Capture the cell that displays the provided text and extract its [x, y] central coordinate. 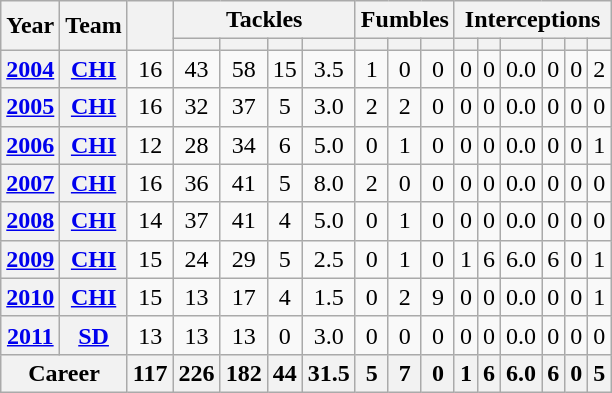
2004 [30, 69]
3.5 [328, 69]
31.5 [328, 373]
1.5 [328, 297]
44 [284, 373]
36 [196, 183]
Year [30, 26]
12 [150, 145]
58 [244, 69]
34 [244, 145]
43 [196, 69]
182 [244, 373]
117 [150, 373]
Interceptions [532, 20]
8.0 [328, 183]
Career [64, 373]
2008 [30, 221]
32 [196, 107]
14 [150, 221]
2.5 [328, 259]
SD [94, 335]
Fumbles [404, 20]
Tackles [264, 20]
2007 [30, 183]
2011 [30, 335]
28 [196, 145]
7 [404, 373]
2005 [30, 107]
17 [244, 297]
29 [244, 259]
9 [438, 297]
24 [196, 259]
226 [196, 373]
2006 [30, 145]
2009 [30, 259]
Team [94, 26]
2010 [30, 297]
